Search for the cell housing the specified text and yield its (x, y) center coordinate. 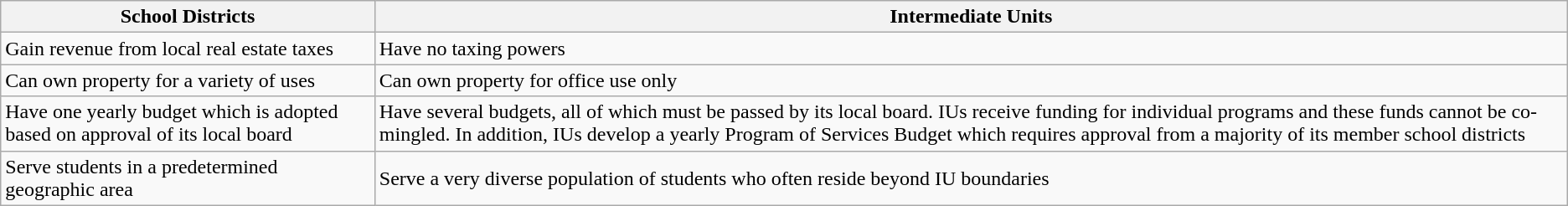
Can own property for office use only (971, 80)
Have one yearly budget which is adopted based on approval of its local board (188, 124)
Can own property for a variety of uses (188, 80)
Serve a very diverse population of students who often reside beyond IU boundaries (971, 178)
Serve students in a predetermined geographic area (188, 178)
Have no taxing powers (971, 49)
Intermediate Units (971, 17)
Gain revenue from local real estate taxes (188, 49)
School Districts (188, 17)
